Detect which cell encompasses the target text, then output its [x, y] center coordinate. 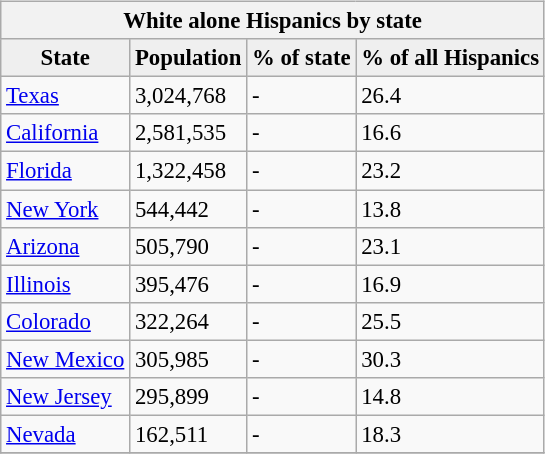
Population [188, 58]
1,322,458 [188, 171]
16.9 [450, 284]
23.1 [450, 246]
Illinois [66, 284]
2,581,535 [188, 133]
Arizona [66, 246]
New York [66, 209]
Texas [66, 96]
26.4 [450, 96]
3,024,768 [188, 96]
13.8 [450, 209]
23.2 [450, 171]
322,264 [188, 321]
544,442 [188, 209]
14.8 [450, 396]
Florida [66, 171]
% of state [302, 58]
162,511 [188, 434]
16.6 [450, 133]
25.5 [450, 321]
State [66, 58]
505,790 [188, 246]
% of all Hispanics [450, 58]
California [66, 133]
New Mexico [66, 359]
Colorado [66, 321]
30.3 [450, 359]
295,899 [188, 396]
Nevada [66, 434]
18.3 [450, 434]
White alone Hispanics by state [273, 21]
395,476 [188, 284]
305,985 [188, 359]
New Jersey [66, 396]
